Identify which cell holds the provided text, then report its (x, y) central coordinate. 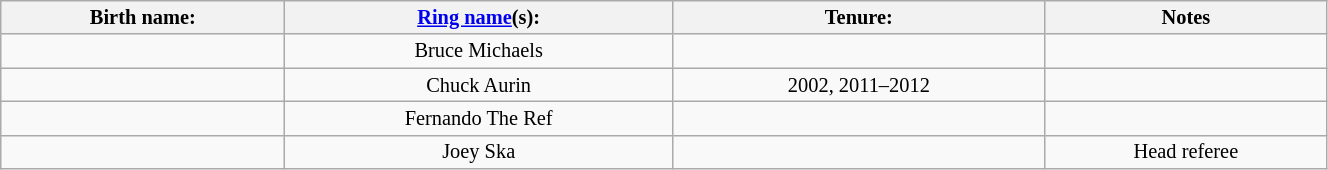
Tenure: (858, 17)
Ring name(s): (479, 17)
Joey Ska (479, 152)
Notes (1186, 17)
Bruce Michaels (479, 51)
Chuck Aurin (479, 85)
2002, 2011–2012 (858, 85)
Fernando The Ref (479, 118)
Head referee (1186, 152)
Birth name: (143, 17)
